From the cell containing the given text, extract its center point as [x, y] coordinate. 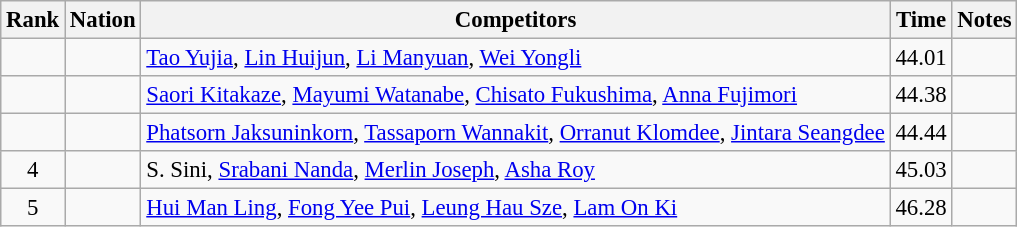
Tao Yujia, Lin Huijun, Li Manyuan, Wei Yongli [516, 58]
5 [33, 208]
Time [921, 20]
46.28 [921, 208]
4 [33, 170]
44.01 [921, 58]
Phatsorn Jaksuninkorn, Tassaporn Wannakit, Orranut Klomdee, Jintara Seangdee [516, 133]
Notes [984, 20]
44.44 [921, 133]
Competitors [516, 20]
45.03 [921, 170]
Hui Man Ling, Fong Yee Pui, Leung Hau Sze, Lam On Ki [516, 208]
44.38 [921, 95]
Saori Kitakaze, Mayumi Watanabe, Chisato Fukushima, Anna Fujimori [516, 95]
Rank [33, 20]
Nation [103, 20]
S. Sini, Srabani Nanda, Merlin Joseph, Asha Roy [516, 170]
